Provide the (X, Y) coordinate of the cell's center where the given text is located.  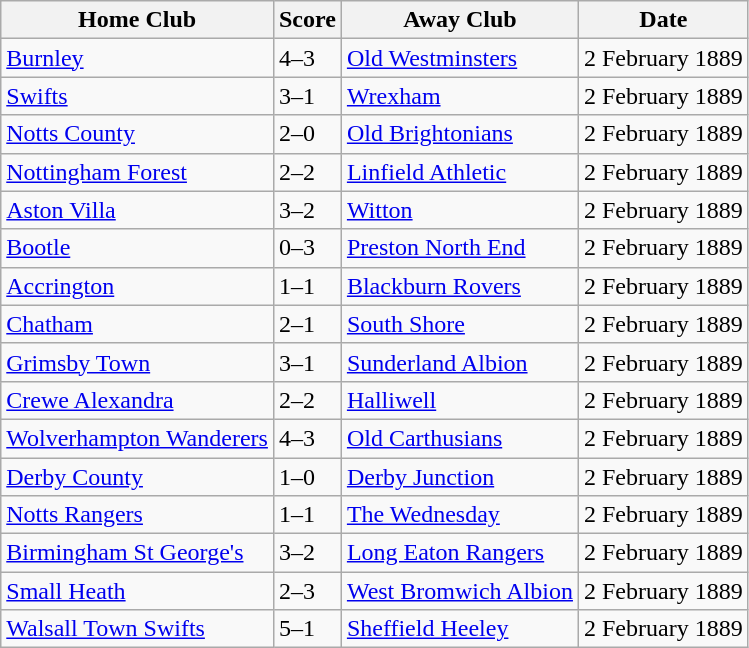
Old Carthusians (460, 438)
Wrexham (460, 96)
Preston North End (460, 248)
Halliwell (460, 400)
Derby Junction (460, 477)
South Shore (460, 324)
Aston Villa (138, 210)
5–1 (307, 629)
Sheffield Heeley (460, 629)
Walsall Town Swifts (138, 629)
Derby County (138, 477)
Grimsby Town (138, 362)
Old Brightonians (460, 134)
0–3 (307, 248)
Accrington (138, 286)
2–0 (307, 134)
Old Westminsters (460, 58)
Chatham (138, 324)
Nottingham Forest (138, 172)
Notts County (138, 134)
Notts Rangers (138, 515)
Blackburn Rovers (460, 286)
West Bromwich Albion (460, 591)
Bootle (138, 248)
1–0 (307, 477)
Linfield Athletic (460, 172)
Burnley (138, 58)
Crewe Alexandra (138, 400)
2–1 (307, 324)
Birmingham St George's (138, 553)
Small Heath (138, 591)
2–3 (307, 591)
Witton (460, 210)
Score (307, 20)
Swifts (138, 96)
Long Eaton Rangers (460, 553)
Home Club (138, 20)
Wolverhampton Wanderers (138, 438)
Date (663, 20)
The Wednesday (460, 515)
Sunderland Albion (460, 362)
Away Club (460, 20)
